Find where the given text appears and provide that cell's center as (x, y) coordinate. 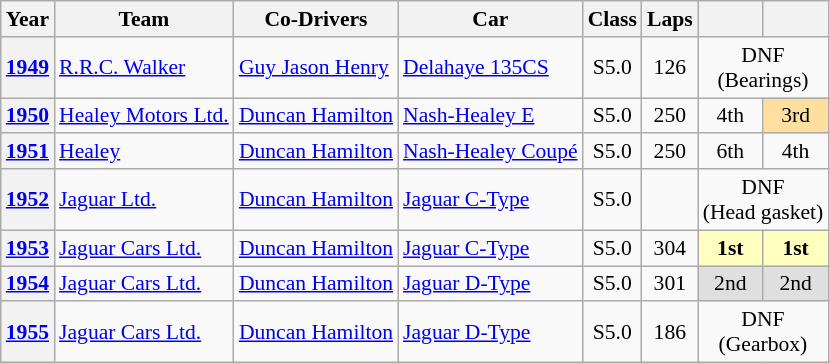
1953 (28, 248)
Jaguar Ltd. (144, 200)
Nash-Healey Coupé (490, 152)
301 (670, 284)
Laps (670, 19)
304 (670, 248)
Car (490, 19)
1950 (28, 116)
1955 (28, 332)
126 (670, 68)
Co-Drivers (316, 19)
DNF(Bearings) (764, 68)
DNF(Head gasket) (764, 200)
Delahaye 135CS (490, 68)
1954 (28, 284)
1949 (28, 68)
Team (144, 19)
1951 (28, 152)
3rd (796, 116)
Class (612, 19)
186 (670, 332)
Healey (144, 152)
Healey Motors Ltd. (144, 116)
Guy Jason Henry (316, 68)
6th (730, 152)
1952 (28, 200)
DNF(Gearbox) (764, 332)
Year (28, 19)
R.R.C. Walker (144, 68)
Nash-Healey E (490, 116)
